Search for the cell housing the specified text and yield its (X, Y) center coordinate. 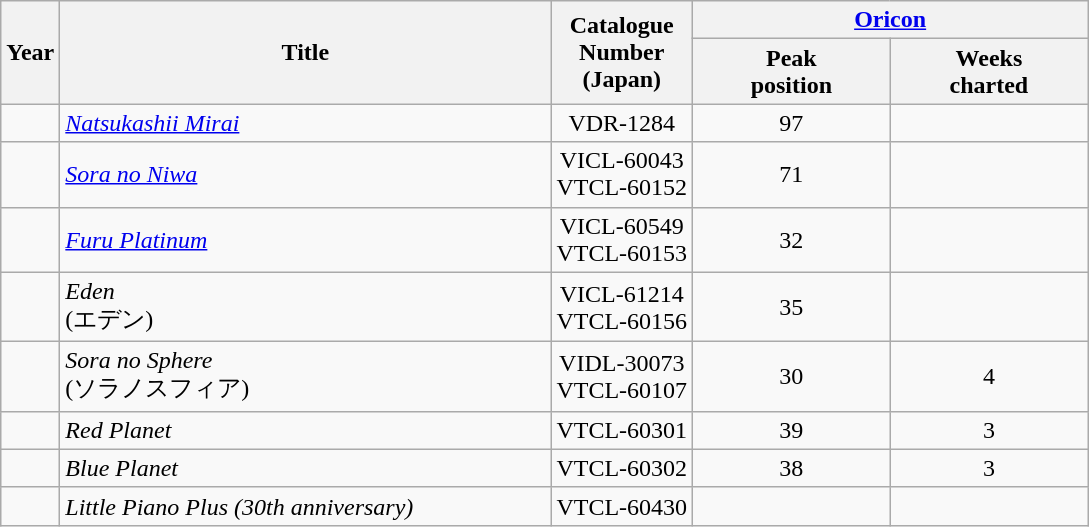
Title (306, 52)
VICL-61214VTCL-60156 (622, 307)
Little Piano Plus (30th anniversary) (306, 506)
Peakposition (792, 72)
39 (792, 430)
VICL-60043VTCL-60152 (622, 174)
Red Planet (306, 430)
71 (792, 174)
35 (792, 307)
VICL-60549VTCL-60153 (622, 240)
VTCL-60430 (622, 506)
Natsukashii Mirai (306, 123)
VTCL-60301 (622, 430)
38 (792, 468)
Sora no Niwa (306, 174)
30 (792, 377)
Furu Platinum (306, 240)
Catalogue Number (Japan) (622, 52)
Eden(エデン) (306, 307)
Oricon (890, 20)
Year (30, 52)
4 (989, 377)
32 (792, 240)
Weeks charted (989, 72)
VIDL-30073VTCL-60107 (622, 377)
Sora no Sphere(ソラノスフィア) (306, 377)
97 (792, 123)
VDR-1284 (622, 123)
Blue Planet (306, 468)
VTCL-60302 (622, 468)
